Find where the given text appears and provide that cell's center as (X, Y) coordinate. 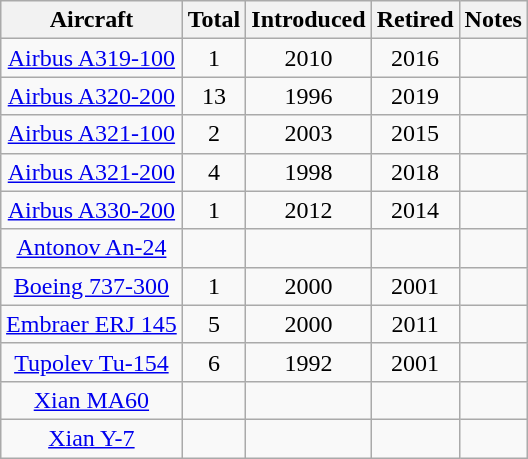
2003 (308, 134)
Airbus A319-100 (92, 58)
Total (214, 20)
1996 (308, 96)
Airbus A320-200 (92, 96)
Airbus A330-200 (92, 210)
Retired (415, 20)
1992 (308, 362)
2014 (415, 210)
Airbus A321-100 (92, 134)
2015 (415, 134)
2011 (415, 324)
Boeing 737-300 (92, 286)
2016 (415, 58)
Airbus A321-200 (92, 172)
5 (214, 324)
13 (214, 96)
Aircraft (92, 20)
Xian Y-7 (92, 438)
2 (214, 134)
6 (214, 362)
4 (214, 172)
Tupolev Tu-154 (92, 362)
Notes (493, 20)
1998 (308, 172)
Xian MA60 (92, 400)
Embraer ERJ 145 (92, 324)
2012 (308, 210)
2010 (308, 58)
Introduced (308, 20)
2019 (415, 96)
Antonov An-24 (92, 248)
2018 (415, 172)
